Extract the [x, y] coordinate from the center of the cell holding the provided text.  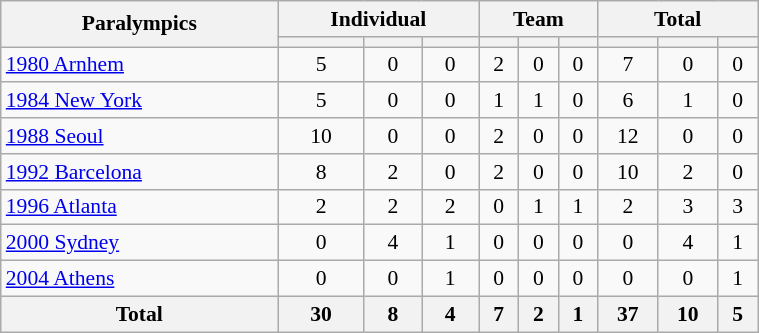
1996 Atlanta [140, 207]
37 [628, 314]
2000 Sydney [140, 243]
Team [538, 19]
1988 Seoul [140, 136]
Paralympics [140, 24]
Individual [378, 19]
12 [628, 136]
1984 New York [140, 101]
1992 Barcelona [140, 172]
2004 Athens [140, 279]
6 [628, 101]
30 [322, 314]
1980 Arnhem [140, 65]
